Output the (x, y) coordinate of the center of the cell containing the given text.  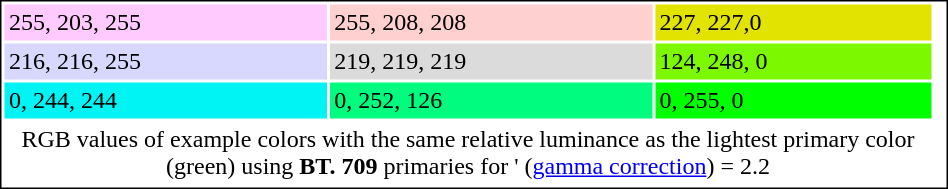
227, 227,0 (793, 22)
0, 255, 0 (793, 100)
124, 248, 0 (793, 62)
219, 219, 219 (491, 62)
0, 244, 244 (165, 100)
0, 252, 126 (491, 100)
255, 203, 255 (165, 22)
255, 208, 208 (491, 22)
216, 216, 255 (165, 62)
